Locate the cell with the specified text and output its [X, Y] center coordinate. 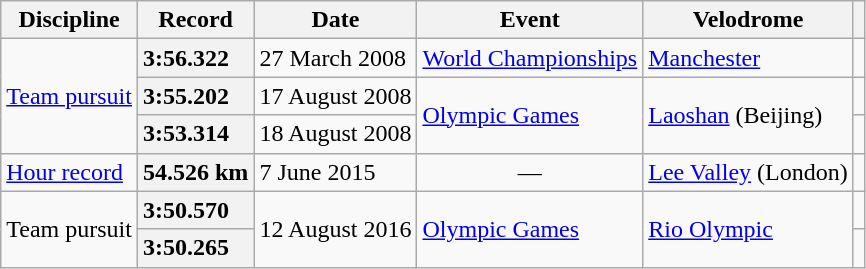
3:56.322 [195, 58]
Velodrome [748, 20]
18 August 2008 [336, 134]
Rio Olympic [748, 229]
Laoshan (Beijing) [748, 115]
7 June 2015 [336, 172]
17 August 2008 [336, 96]
3:50.570 [195, 210]
Lee Valley (London) [748, 172]
27 March 2008 [336, 58]
Discipline [70, 20]
— [530, 172]
3:50.265 [195, 248]
Record [195, 20]
Date [336, 20]
Hour record [70, 172]
3:55.202 [195, 96]
12 August 2016 [336, 229]
Manchester [748, 58]
World Championships [530, 58]
54.526 km [195, 172]
Event [530, 20]
3:53.314 [195, 134]
